Search for the cell housing the specified text and yield its [x, y] center coordinate. 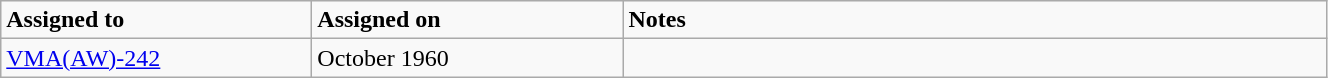
Assigned on [468, 20]
Notes [975, 20]
VMA(AW)-242 [156, 58]
Assigned to [156, 20]
October 1960 [468, 58]
